Output the [X, Y] coordinate of the center of the cell containing the given text.  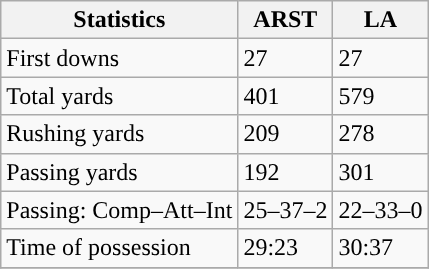
401 [286, 96]
209 [286, 134]
22–33–0 [380, 210]
Time of possession [120, 248]
579 [380, 96]
ARST [286, 20]
301 [380, 172]
Rushing yards [120, 134]
First downs [120, 58]
Statistics [120, 20]
Total yards [120, 96]
29:23 [286, 248]
192 [286, 172]
30:37 [380, 248]
Passing: Comp–Att–Int [120, 210]
LA [380, 20]
25–37–2 [286, 210]
Passing yards [120, 172]
278 [380, 134]
